Locate the cell with the specified text and output its [X, Y] center coordinate. 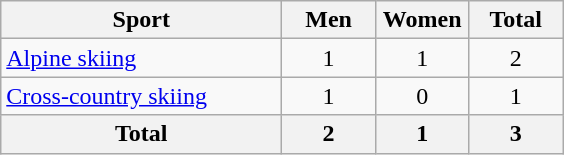
Women [422, 20]
Cross-country skiing [142, 96]
Sport [142, 20]
3 [516, 134]
Men [329, 20]
0 [422, 96]
Alpine skiing [142, 58]
